Return (x, y) of the center of cell containing provided text 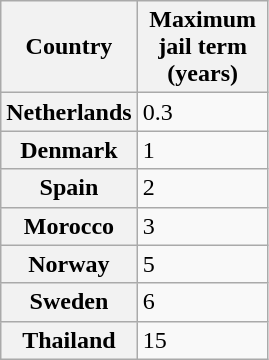
Denmark (69, 150)
Country (69, 47)
Thailand (69, 340)
Morocco (69, 226)
0.3 (202, 112)
1 (202, 150)
Spain (69, 188)
Maximum jail term (years) (202, 47)
2 (202, 188)
Sweden (69, 302)
3 (202, 226)
5 (202, 264)
Norway (69, 264)
Netherlands (69, 112)
15 (202, 340)
6 (202, 302)
